Determine the (X, Y) coordinate at the center of the cell enclosing the given text.  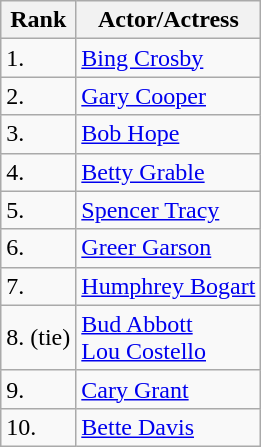
Betty Grable (168, 172)
Greer Garson (168, 248)
Bud AbbottLou Costello (168, 338)
10. (38, 427)
Actor/Actress (168, 20)
3. (38, 134)
Spencer Tracy (168, 210)
5. (38, 210)
8. (tie) (38, 338)
Bette Davis (168, 427)
Cary Grant (168, 389)
Humphrey Bogart (168, 286)
Gary Cooper (168, 96)
6. (38, 248)
7. (38, 286)
4. (38, 172)
1. (38, 58)
Bob Hope (168, 134)
9. (38, 389)
2. (38, 96)
Bing Crosby (168, 58)
Rank (38, 20)
